Return the (x, y) coordinate for the center point of the cell that contains the specified text.  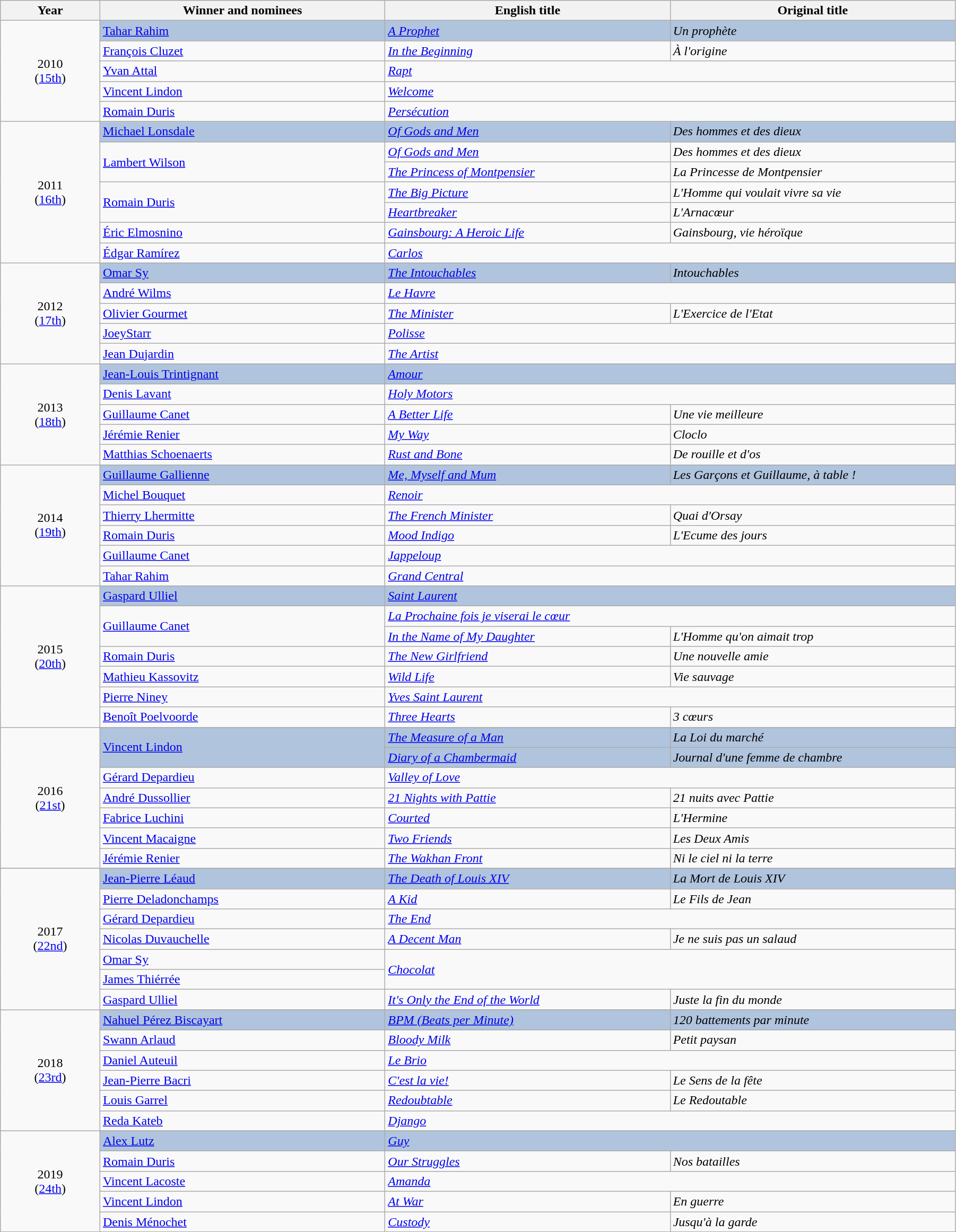
It's Only the End of the World (527, 1000)
L'Ecume des jours (813, 535)
Édgar Ramírez (242, 253)
L'Homme qui voulait vivre sa vie (813, 192)
Our Struggles (527, 1161)
Guy (671, 1141)
The Princess of Montpensier (527, 172)
The New Girlfriend (527, 657)
Olivier Gourmet (242, 313)
Matthias Schoenaerts (242, 455)
2017(22nd) (50, 939)
Two Friends (527, 838)
Éric Elmosnino (242, 232)
Alex Lutz (242, 1141)
3 cœurs (813, 717)
21 Nights with Pattie (527, 798)
Nos batailles (813, 1161)
Reda Kateb (242, 1121)
The Artist (671, 354)
C'est la vie! (527, 1080)
Denis Lavant (242, 394)
Mathieu Kassovitz (242, 677)
At War (527, 1201)
Persécution (671, 111)
2013(18th) (50, 414)
Rust and Bone (527, 455)
La Mort de Louis XIV (813, 878)
André Wilms (242, 293)
The Wakhan Front (527, 858)
Nicolas Duvauchelle (242, 939)
Jappeloup (671, 555)
Amour (671, 374)
Chocolat (671, 969)
Grand Central (671, 575)
André Dussollier (242, 798)
Courted (527, 818)
Carlos (671, 253)
Gainsbourg, vie héroïque (813, 232)
Jusqu'à la garde (813, 1221)
À l'origine (813, 51)
Nahuel Pérez Biscayart (242, 1020)
Louis Garrel (242, 1100)
My Way (527, 434)
Le Brio (671, 1060)
Me, Myself and Mum (527, 475)
2012(17th) (50, 313)
Juste la fin du monde (813, 1000)
Les Garçons et Guillaume, à table ! (813, 475)
Saint Laurent (671, 596)
Une vie meilleure (813, 414)
Year (50, 11)
Bloody Milk (527, 1040)
A Better Life (527, 414)
La Prochaine fois je viserai le cœur (671, 616)
Benoît Poelvoorde (242, 717)
Je ne suis pas un salaud (813, 939)
Michel Bouquet (242, 495)
Original title (813, 11)
2016(21st) (50, 798)
Holy Motors (671, 394)
Wild Life (527, 677)
Jean-Pierre Bacri (242, 1080)
L'Arnacœur (813, 212)
Django (671, 1121)
Daniel Auteuil (242, 1060)
François Cluzet (242, 51)
L'Homme qu'on aimait trop (813, 636)
Michael Lonsdale (242, 132)
The Measure of a Man (527, 737)
Amanda (671, 1181)
2014(19th) (50, 525)
L'Exercice de l'Etat (813, 313)
L'Hermine (813, 818)
Denis Ménochet (242, 1221)
Swann Arlaud (242, 1040)
JoeyStarr (242, 334)
Journal d'une femme de chambre (813, 757)
Les Deux Amis (813, 838)
The French Minister (527, 515)
Intouchables (813, 273)
BPM (Beats per Minute) (527, 1020)
Heartbreaker (527, 212)
Vie sauvage (813, 677)
Vincent Lacoste (242, 1181)
Quai d'Orsay (813, 515)
Renoir (671, 495)
2015(20th) (50, 657)
Rapt (671, 71)
A Decent Man (527, 939)
120 battements par minute (813, 1020)
21 nuits avec Pattie (813, 798)
Redoubtable (527, 1100)
Valley of Love (671, 777)
Pierre Deladonchamps (242, 899)
Diary of a Chambermaid (527, 757)
Cloclo (813, 434)
Jean Dujardin (242, 354)
Pierre Niney (242, 697)
Fabrice Luchini (242, 818)
Ni le ciel ni la terre (813, 858)
The End (671, 919)
Lambert Wilson (242, 162)
Un prophète (813, 31)
Jean-Louis Trintignant (242, 374)
In the Beginning (527, 51)
Guillaume Gallienne (242, 475)
The Minister (527, 313)
Le Havre (671, 293)
Thierry Lhermitte (242, 515)
A Kid (527, 899)
A Prophet (527, 31)
Mood Indigo (527, 535)
Le Fils de Jean (813, 899)
The Big Picture (527, 192)
Vincent Macaigne (242, 838)
English title (527, 11)
Yves Saint Laurent (671, 697)
Welcome (671, 91)
De rouille et d'os (813, 455)
La Princesse de Montpensier (813, 172)
Gainsbourg: A Heroic Life (527, 232)
The Intouchables (527, 273)
Le Sens de la fête (813, 1080)
2011(16th) (50, 192)
2010(15th) (50, 71)
Yvan Attal (242, 71)
The Death of Louis XIV (527, 878)
Polisse (671, 334)
James Thiérrée (242, 980)
Winner and nominees (242, 11)
In the Name of My Daughter (527, 636)
Le Redoutable (813, 1100)
2019(24th) (50, 1181)
Three Hearts (527, 717)
En guerre (813, 1201)
Jean-Pierre Léaud (242, 878)
La Loi du marché (813, 737)
2018(23rd) (50, 1070)
Petit paysan (813, 1040)
Custody (527, 1221)
Une nouvelle amie (813, 657)
